Scan for the cell matching the given text and deliver its [X, Y] coordinate at center. 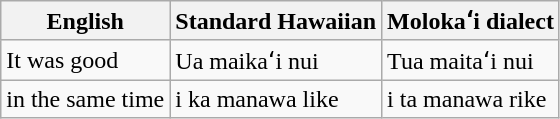
i ka manawa like [276, 99]
It was good [86, 60]
i ta manawa rike [471, 99]
Tua maitaʻi nui [471, 60]
Ua maikaʻi nui [276, 60]
in the same time [86, 99]
Standard Hawaiian [276, 21]
Molokaʻi dialect [471, 21]
English [86, 21]
